Search for the cell housing the specified text and yield its [x, y] center coordinate. 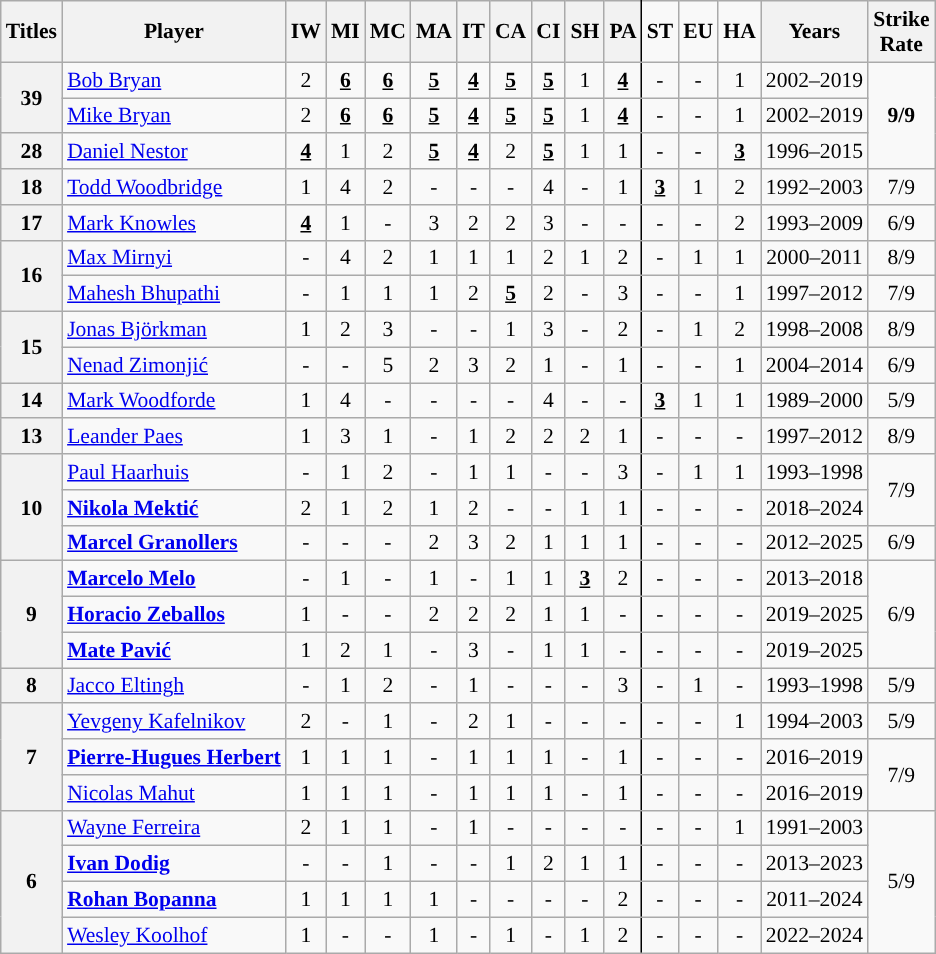
Horacio Zeballos [174, 615]
9/9 [901, 116]
SH [584, 32]
Mark Woodforde [174, 401]
Mahesh Bhupathi [174, 294]
1993–2009 [814, 223]
Player [174, 32]
16 [32, 276]
2011–2024 [814, 900]
Wesley Koolhof [174, 935]
Mark Knowles [174, 223]
Jacco Eltingh [174, 686]
MC [388, 32]
Nicolas Mahut [174, 793]
Ivan Dodig [174, 864]
1994–2003 [814, 722]
1989–2000 [814, 401]
1996–2015 [814, 152]
2004–2014 [814, 365]
Jonas Björkman [174, 330]
Bob Bryan [174, 80]
28 [32, 152]
Mike Bryan [174, 116]
StrikeRate [901, 32]
Mate Pavić [174, 650]
Years [814, 32]
IT [474, 32]
10 [32, 508]
2012–2025 [814, 543]
Wayne Ferreira [174, 828]
9 [32, 614]
2013–2023 [814, 864]
2013–2018 [814, 579]
Pierre-Hugues Herbert [174, 757]
Daniel Nestor [174, 152]
2022–2024 [814, 935]
39 [32, 98]
Yevgeny Kafelnikov [174, 722]
PA [622, 32]
7 [32, 758]
CA [510, 32]
EU [698, 32]
Nenad Zimonjić [174, 365]
Marcel Granollers [174, 543]
CI [548, 32]
Todd Woodbridge [174, 187]
HA [740, 32]
2000–2011 [814, 258]
Max Mirnyi [174, 258]
13 [32, 437]
14 [32, 401]
15 [32, 348]
18 [32, 187]
ST [660, 32]
17 [32, 223]
Leander Paes [174, 437]
1991–2003 [814, 828]
2018–2024 [814, 508]
Marcelo Melo [174, 579]
MA [434, 32]
Rohan Bopanna [174, 900]
IW [306, 32]
8 [32, 686]
1998–2008 [814, 330]
MI [346, 32]
Paul Haarhuis [174, 472]
Titles [32, 32]
1992–2003 [814, 187]
Nikola Mektić [174, 508]
